Capture the cell that displays the provided text and extract its [x, y] central coordinate. 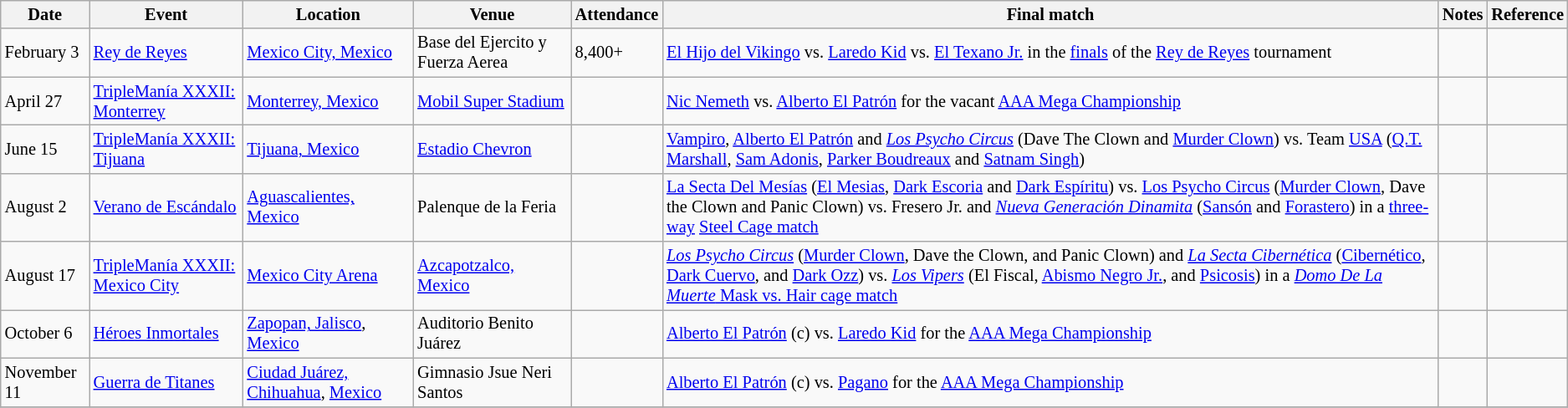
El Hijo del Vikingo vs. Laredo Kid vs. El Texano Jr. in the finals of the Rey de Reyes tournament [1050, 53]
Verano de Escándalo [166, 207]
Rey de Reyes [166, 53]
Palenque de la Feria [492, 207]
Guerra de Titanes [166, 382]
Location [328, 14]
Azcapotzalco, Mexico [492, 276]
Notes [1463, 14]
Base del Ejercito y Fuerza Aerea [492, 53]
Mexico City Arena [328, 276]
Attendance [617, 14]
TripleManía XXXII: Tijuana [166, 149]
Final match [1050, 14]
June 15 [45, 149]
Mexico City, Mexico [328, 53]
October 6 [45, 334]
TripleManía XXXII: Mexico City [166, 276]
August 17 [45, 276]
8,400+ [617, 53]
Héroes Inmortales [166, 334]
February 3 [45, 53]
Mobil Super Stadium [492, 101]
Nic Nemeth vs. Alberto El Patrón for the vacant AAA Mega Championship [1050, 101]
April 27 [45, 101]
Zapopan, Jalisco, Mexico [328, 334]
Date [45, 14]
Event [166, 14]
Alberto El Patrón (c) vs. Pagano for the AAA Mega Championship [1050, 382]
Monterrey, Mexico [328, 101]
August 2 [45, 207]
Reference [1527, 14]
Ciudad Juárez, Chihuahua, Mexico [328, 382]
Venue [492, 14]
Alberto El Patrón (c) vs. Laredo Kid for the AAA Mega Championship [1050, 334]
TripleManía XXXII: Monterrey [166, 101]
Aguascalientes, Mexico [328, 207]
Tijuana, Mexico [328, 149]
Estadio Chevron [492, 149]
Auditorio Benito Juárez [492, 334]
Gimnasio Jsue Neri Santos [492, 382]
November 11 [45, 382]
